For the text-containing cell, return its midpoint in (X, Y) coordinate format. 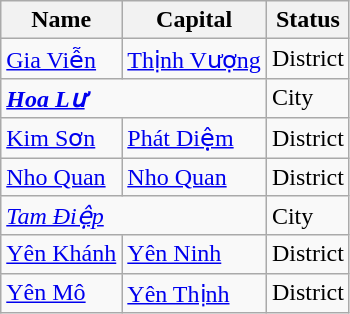
Yên Thịnh (194, 293)
Phát Diệm (194, 138)
Capital (194, 20)
Gia Viễn (62, 59)
Name (62, 20)
Hoa Lư (134, 98)
Tam Điệp (134, 216)
Yên Ninh (194, 254)
Status (308, 20)
Yên Mô (62, 293)
Yên Khánh (62, 254)
Kim Sơn (62, 138)
Thịnh Vượng (194, 59)
